For the text-containing cell, return its midpoint in [X, Y] coordinate format. 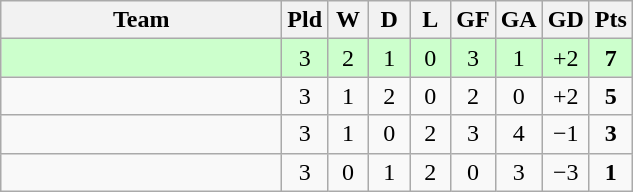
−1 [566, 134]
−3 [566, 172]
GD [566, 20]
Pts [610, 20]
Team [142, 20]
GA [518, 20]
4 [518, 134]
L [430, 20]
W [348, 20]
7 [610, 58]
5 [610, 96]
D [390, 20]
GF [473, 20]
Pld [305, 20]
